Find where the given text appears and provide that cell's center as [x, y] coordinate. 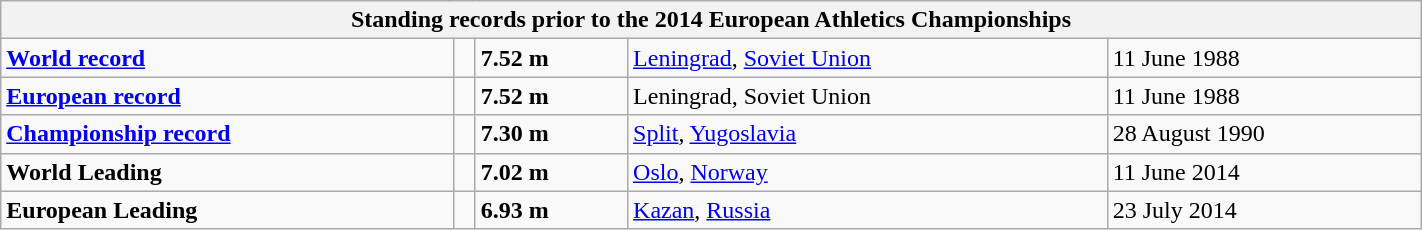
World record [228, 58]
Oslo, Norway [868, 172]
6.93 m [551, 210]
Championship record [228, 134]
European record [228, 96]
23 July 2014 [1264, 210]
7.30 m [551, 134]
11 June 2014 [1264, 172]
Split, Yugoslavia [868, 134]
7.02 m [551, 172]
28 August 1990 [1264, 134]
Kazan, Russia [868, 210]
Standing records prior to the 2014 European Athletics Championships [711, 20]
World Leading [228, 172]
European Leading [228, 210]
